Identify which cell holds the provided text, then report its [x, y] central coordinate. 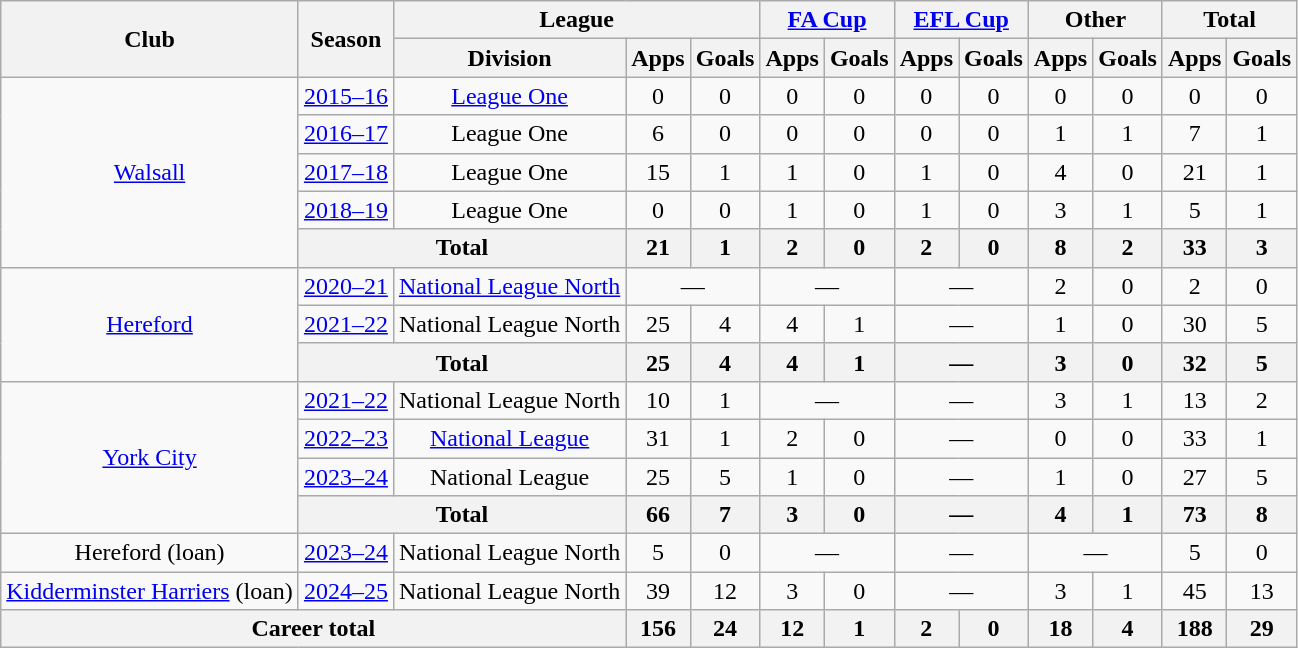
45 [1194, 591]
2020–21 [346, 286]
188 [1194, 629]
73 [1194, 515]
2017–18 [346, 172]
39 [658, 591]
EFL Cup [961, 20]
31 [658, 438]
Other [1095, 20]
2016–17 [346, 134]
2022–23 [346, 438]
29 [1262, 629]
18 [1060, 629]
Season [346, 39]
Division [509, 58]
30 [1194, 324]
Hereford [150, 324]
Hereford (loan) [150, 553]
Walsall [150, 172]
Kidderminster Harriers (loan) [150, 591]
2018–19 [346, 210]
24 [725, 629]
2024–25 [346, 591]
6 [658, 134]
32 [1194, 362]
FA Cup [827, 20]
66 [658, 515]
156 [658, 629]
Club [150, 39]
2015–16 [346, 96]
27 [1194, 477]
Career total [314, 629]
15 [658, 172]
10 [658, 400]
York City [150, 457]
League [576, 20]
